Search for the cell housing the specified text and yield its [X, Y] center coordinate. 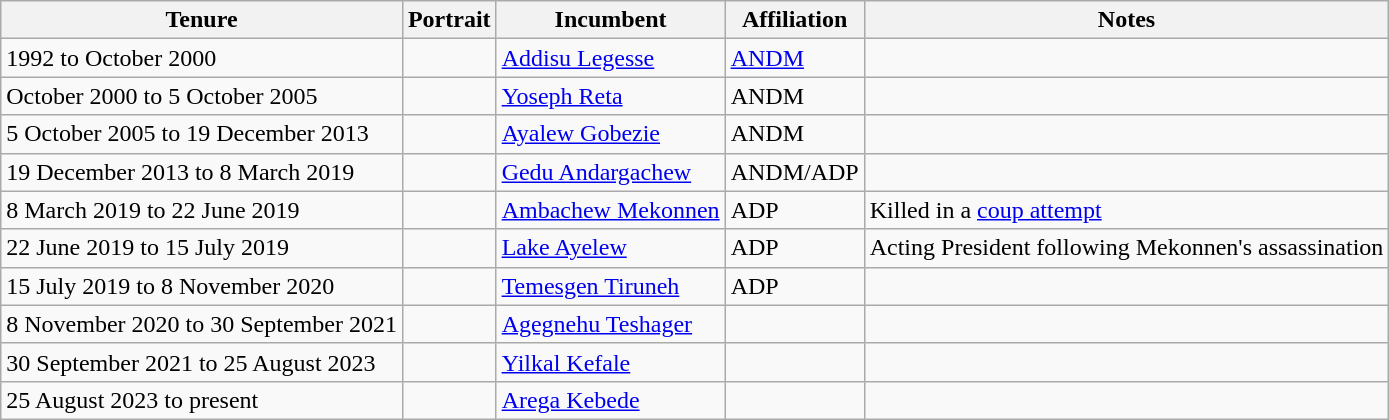
1992 to October 2000 [202, 58]
Ambachew Mekonnen [610, 210]
Agegnehu Teshager [610, 324]
ANDM/ADP [794, 172]
Gedu Andargachew [610, 172]
25 August 2023 to present [202, 400]
Yilkal Kefale [610, 362]
15 July 2019 to 8 November 2020 [202, 286]
October 2000 to 5 October 2005 [202, 96]
Addisu Legesse [610, 58]
19 December 2013 to 8 March 2019 [202, 172]
8 November 2020 to 30 September 2021 [202, 324]
Notes [1126, 20]
Tenure [202, 20]
Lake Ayelew [610, 248]
8 March 2019 to 22 June 2019 [202, 210]
5 October 2005 to 19 December 2013 [202, 134]
Temesgen Tiruneh [610, 286]
30 September 2021 to 25 August 2023 [202, 362]
Incumbent [610, 20]
Portrait [449, 20]
Arega Kebede [610, 400]
Ayalew Gobezie [610, 134]
Yoseph Reta [610, 96]
Killed in a coup attempt [1126, 210]
22 June 2019 to 15 July 2019 [202, 248]
Affiliation [794, 20]
Acting President following Mekonnen's assassination [1126, 248]
